Return the (X, Y) coordinate for the center point of the cell that contains the specified text.  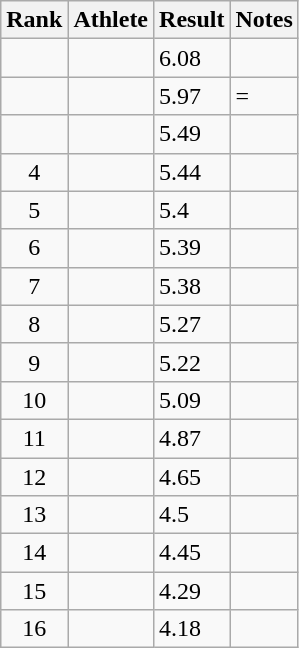
Result (192, 20)
5.49 (192, 134)
4.5 (192, 515)
5 (34, 210)
Rank (34, 20)
13 (34, 515)
Athlete (111, 20)
12 (34, 477)
5.44 (192, 172)
4.18 (192, 629)
4 (34, 172)
5.27 (192, 324)
16 (34, 629)
15 (34, 591)
14 (34, 553)
8 (34, 324)
11 (34, 438)
5.09 (192, 400)
5.39 (192, 248)
5.38 (192, 286)
Notes (264, 20)
6.08 (192, 58)
5.97 (192, 96)
10 (34, 400)
6 (34, 248)
7 (34, 286)
5.4 (192, 210)
5.22 (192, 362)
4.87 (192, 438)
4.29 (192, 591)
= (264, 96)
4.65 (192, 477)
9 (34, 362)
4.45 (192, 553)
